Locate the cell with the specified text and output its (X, Y) center coordinate. 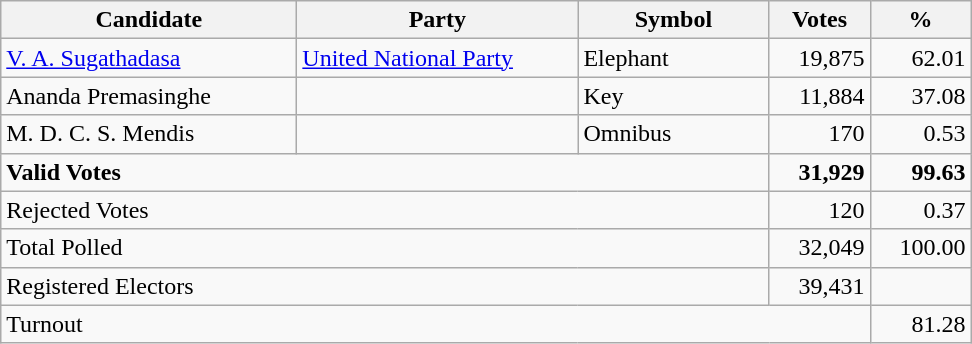
Registered Electors (385, 286)
37.08 (920, 96)
Symbol (674, 20)
0.37 (920, 210)
M. D. C. S. Mendis (149, 134)
0.53 (920, 134)
Valid Votes (385, 172)
% (920, 20)
170 (820, 134)
Key (674, 96)
Total Polled (385, 248)
Rejected Votes (385, 210)
11,884 (820, 96)
V. A. Sugathadasa (149, 58)
120 (820, 210)
Party (438, 20)
Omnibus (674, 134)
31,929 (820, 172)
19,875 (820, 58)
39,431 (820, 286)
100.00 (920, 248)
United National Party (438, 58)
81.28 (920, 324)
Votes (820, 20)
62.01 (920, 58)
Candidate (149, 20)
99.63 (920, 172)
Ananda Premasinghe (149, 96)
32,049 (820, 248)
Turnout (436, 324)
Elephant (674, 58)
